Scan for the cell matching the given text and deliver its (x, y) coordinate at center. 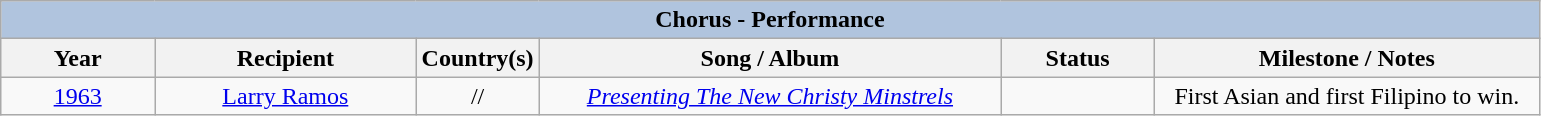
Recipient (286, 58)
// (478, 96)
Presenting The New Christy Minstrels (770, 96)
Song / Album (770, 58)
Larry Ramos (286, 96)
Country(s) (478, 58)
First Asian and first Filipino to win. (1346, 96)
Chorus - Performance (770, 20)
Status (1078, 58)
Year (78, 58)
1963 (78, 96)
Milestone / Notes (1346, 58)
